Pinpoint the cell where the given text exists, returning its (X, Y) midpoint coordinate. 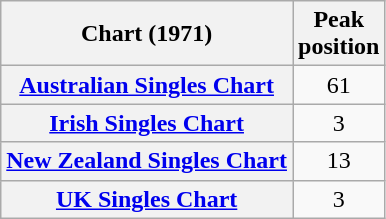
13 (338, 161)
Peakposition (338, 34)
Australian Singles Chart (147, 85)
New Zealand Singles Chart (147, 161)
UK Singles Chart (147, 199)
Chart (1971) (147, 34)
61 (338, 85)
Irish Singles Chart (147, 123)
